Return (x, y) of the center of cell containing provided text 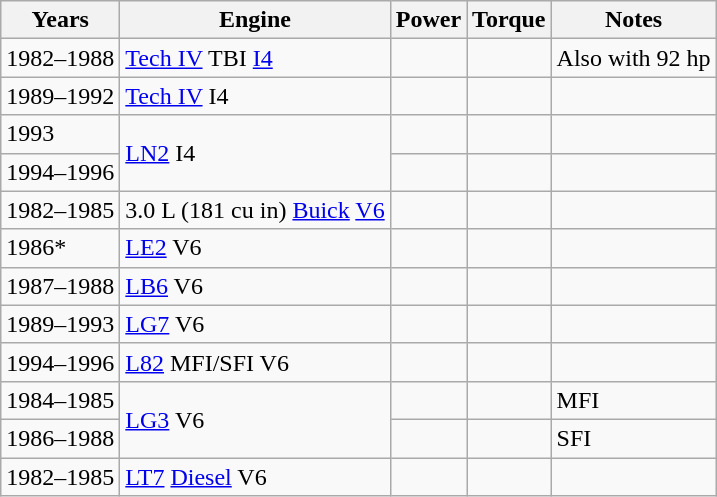
1986–1988 (60, 438)
LT7 Diesel V6 (255, 477)
Tech IV I4 (255, 96)
Tech IV TBI I4 (255, 58)
MFI (634, 400)
LN2 I4 (255, 153)
1989–1993 (60, 324)
LG3 V6 (255, 419)
1989–1992 (60, 96)
LG7 V6 (255, 324)
Notes (634, 20)
1982–1988 (60, 58)
SFI (634, 438)
1987–1988 (60, 286)
1984–1985 (60, 400)
LB6 V6 (255, 286)
3.0 L (181 cu in) Buick V6 (255, 210)
Also with 92 hp (634, 58)
Engine (255, 20)
L82 MFI/SFI V6 (255, 362)
Years (60, 20)
Power (428, 20)
LE2 V6 (255, 248)
Torque (509, 20)
1993 (60, 134)
1986* (60, 248)
